Return the (X, Y) coordinate for the center point of the cell that contains the specified text.  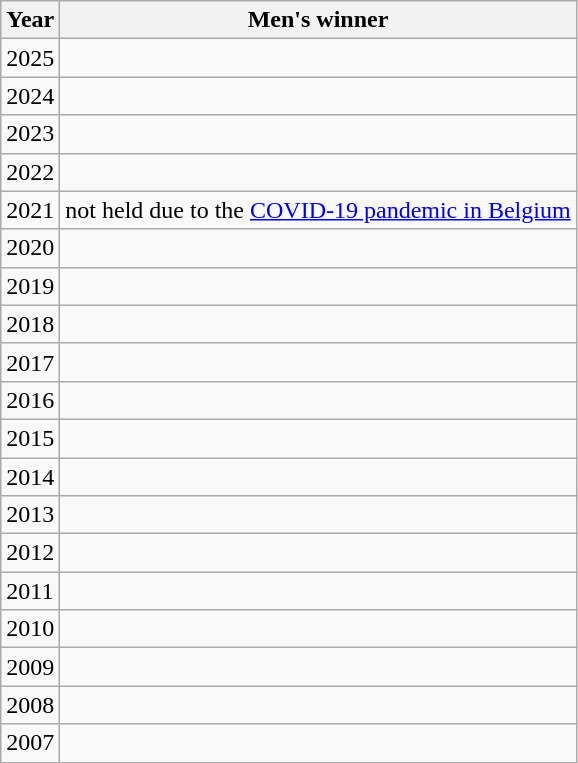
2017 (30, 362)
2021 (30, 210)
2014 (30, 477)
2024 (30, 96)
2012 (30, 553)
2008 (30, 705)
2025 (30, 58)
2022 (30, 172)
2015 (30, 438)
Men's winner (318, 20)
2007 (30, 743)
2018 (30, 324)
2016 (30, 400)
2009 (30, 667)
Year (30, 20)
2013 (30, 515)
not held due to the COVID-19 pandemic in Belgium (318, 210)
2010 (30, 629)
2011 (30, 591)
2019 (30, 286)
2020 (30, 248)
2023 (30, 134)
